Provide the [X, Y] coordinate of the cell's center where the given text is located.  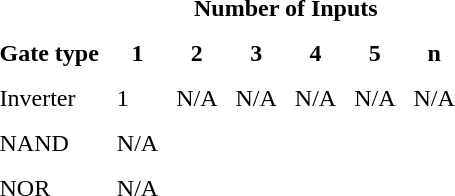
3 [256, 53]
4 [315, 53]
5 [375, 53]
2 [197, 53]
